Provide the (x, y) coordinate of the cell's center where the given text is located.  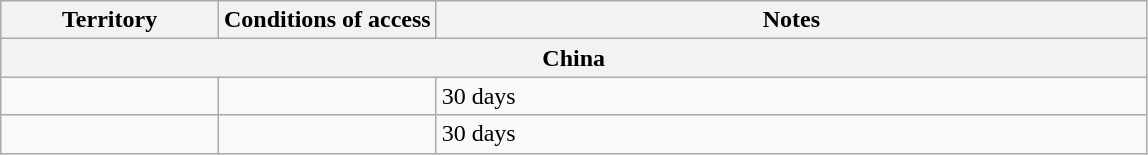
China (574, 58)
Territory (110, 20)
Notes (792, 20)
Conditions of access (327, 20)
